Scan for the cell matching the given text and deliver its (x, y) coordinate at center. 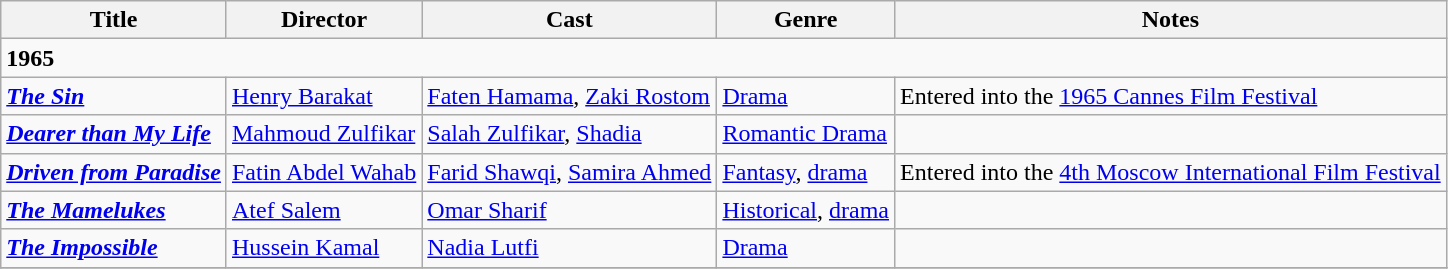
Entered into the 4th Moscow International Film Festival (1171, 172)
Omar Sharif (570, 210)
1965 (724, 58)
Faten Hamama, Zaki Rostom (570, 96)
Entered into the 1965 Cannes Film Festival (1171, 96)
Genre (806, 20)
Mahmoud Zulfikar (324, 134)
Hussein Kamal (324, 248)
Henry Barakat (324, 96)
The Mamelukes (114, 210)
Farid Shawqi, Samira Ahmed (570, 172)
Romantic Drama (806, 134)
Cast (570, 20)
Notes (1171, 20)
The Sin (114, 96)
Driven from Paradise (114, 172)
Dearer than My Life (114, 134)
Atef Salem (324, 210)
Director (324, 20)
Title (114, 20)
The Impossible (114, 248)
Salah Zulfikar, Shadia (570, 134)
Nadia Lutfi (570, 248)
Fantasy, drama (806, 172)
Historical, drama (806, 210)
Fatin Abdel Wahab (324, 172)
